Determine the [X, Y] coordinate at the center of the cell enclosing the given text.  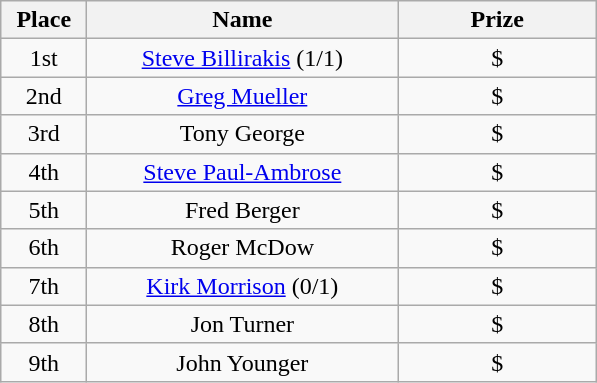
Name [242, 20]
Steve Billirakis (1/1) [242, 58]
Kirk Morrison (0/1) [242, 286]
9th [44, 362]
3rd [44, 134]
Prize [498, 20]
5th [44, 210]
2nd [44, 96]
7th [44, 286]
Steve Paul-Ambrose [242, 172]
Tony George [242, 134]
Place [44, 20]
6th [44, 248]
John Younger [242, 362]
Greg Mueller [242, 96]
Jon Turner [242, 324]
8th [44, 324]
Roger McDow [242, 248]
Fred Berger [242, 210]
1st [44, 58]
4th [44, 172]
